Pinpoint the cell where the given text exists, returning its (X, Y) midpoint coordinate. 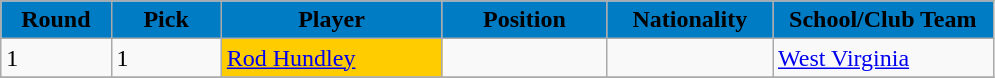
Player (331, 20)
Round (56, 20)
Rod Hundley (331, 58)
School/Club Team (882, 20)
Nationality (690, 20)
Pick (166, 20)
Position (524, 20)
West Virginia (882, 58)
